Return (x, y) of the center of cell containing provided text 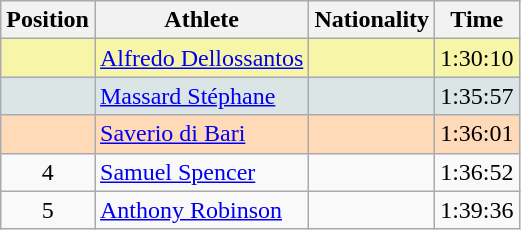
4 (48, 172)
1:36:52 (477, 172)
Samuel Spencer (201, 172)
Time (477, 20)
1:36:01 (477, 134)
Nationality (372, 20)
Alfredo Dellossantos (201, 58)
Massard Stéphane (201, 96)
5 (48, 210)
Saverio di Bari (201, 134)
1:39:36 (477, 210)
Athlete (201, 20)
1:35:57 (477, 96)
1:30:10 (477, 58)
Position (48, 20)
Anthony Robinson (201, 210)
